From the cell containing the given text, extract its center point as [X, Y] coordinate. 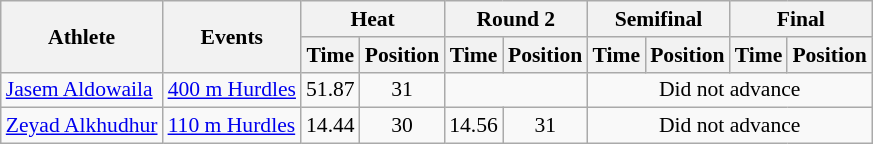
30 [402, 126]
14.56 [474, 126]
Events [232, 36]
Semifinal [658, 19]
110 m Hurdles [232, 126]
Final [801, 19]
400 m Hurdles [232, 90]
Zeyad Alkhudhur [82, 126]
14.44 [330, 126]
Heat [372, 19]
51.87 [330, 90]
Round 2 [516, 19]
Athlete [82, 36]
Jasem Aldowaila [82, 90]
